Capture the cell that displays the provided text and extract its (X, Y) central coordinate. 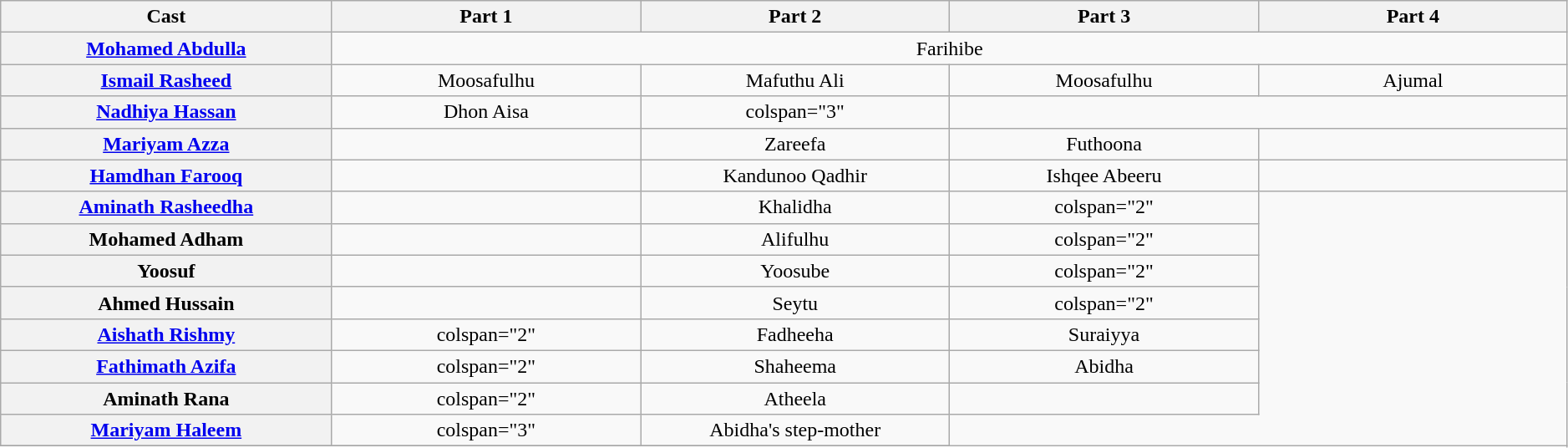
Part 2 (795, 17)
Kandunoo Qadhir (795, 176)
Aminath Rasheedha (166, 207)
Ahmed Hussain (166, 303)
Zareefa (795, 144)
Mariyam Haleem (166, 430)
Cast (166, 17)
Atheela (795, 399)
Yoosube (795, 271)
Alifulhu (795, 239)
Ishqee Abeeru (1104, 176)
Ajumal (1413, 80)
Yoosuf (166, 271)
Part 1 (486, 17)
Abidha's step-mother (795, 430)
Farihibe (949, 48)
Mariyam Azza (166, 144)
Futhoona (1104, 144)
Nadhiya Hassan (166, 112)
Aishath Rishmy (166, 334)
Suraiyya (1104, 334)
Khalidha (795, 207)
Part 3 (1104, 17)
Part 4 (1413, 17)
Fathimath Azifa (166, 366)
Shaheema (795, 366)
Seytu (795, 303)
Dhon Aisa (486, 112)
Mohamed Abdulla (166, 48)
Fadheeha (795, 334)
Mohamed Adham (166, 239)
Abidha (1104, 366)
Hamdhan Farooq (166, 176)
Aminath Rana (166, 399)
Ismail Rasheed (166, 80)
Mafuthu Ali (795, 80)
